Locate the cell with the specified text and output its [X, Y] center coordinate. 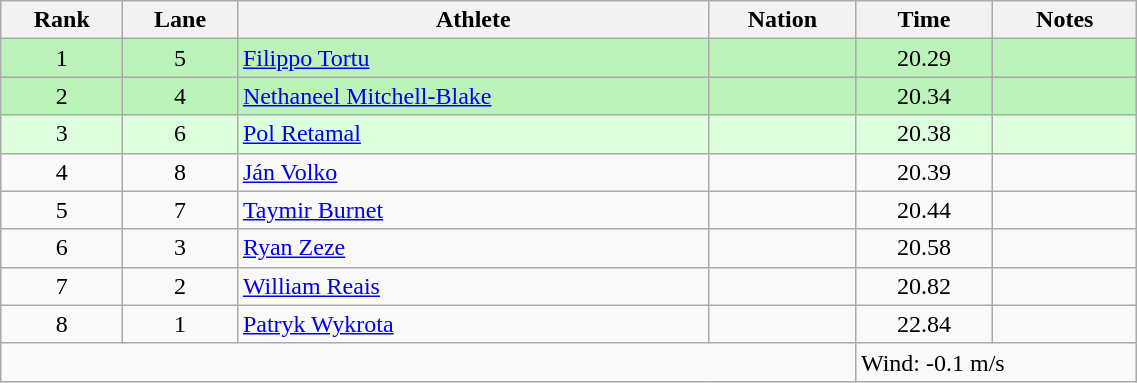
Filippo Tortu [473, 58]
Pol Retamal [473, 134]
Rank [62, 20]
20.34 [924, 96]
20.44 [924, 210]
Wind: -0.1 m/s [996, 362]
Ján Volko [473, 172]
20.82 [924, 286]
Nethaneel Mitchell-Blake [473, 96]
Time [924, 20]
Patryk Wykrota [473, 324]
20.29 [924, 58]
Nation [782, 20]
Ryan Zeze [473, 248]
Athlete [473, 20]
Notes [1065, 20]
22.84 [924, 324]
Taymir Burnet [473, 210]
20.38 [924, 134]
Lane [180, 20]
William Reais [473, 286]
20.39 [924, 172]
20.58 [924, 248]
